Capture the cell that displays the provided text and extract its [x, y] central coordinate. 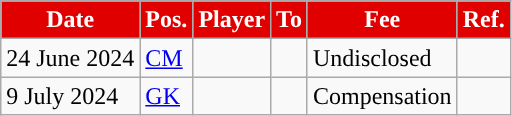
CM [166, 58]
Pos. [166, 20]
Date [70, 20]
Compensation [382, 96]
Player [232, 20]
Ref. [484, 20]
24 June 2024 [70, 58]
Undisclosed [382, 58]
GK [166, 96]
To [290, 20]
9 July 2024 [70, 96]
Fee [382, 20]
